Return (x, y) of the center of cell containing provided text 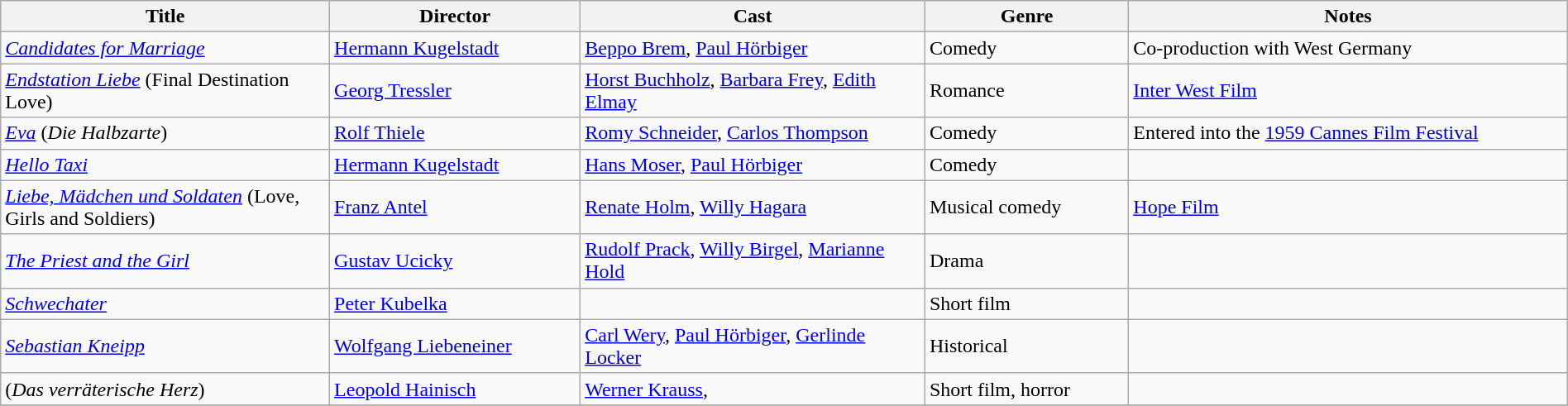
Endstation Liebe (Final Destination Love) (165, 91)
Eva (Die Halbzarte) (165, 133)
Cast (753, 17)
Co-production with West Germany (1348, 48)
Wolfgang Liebeneiner (455, 346)
Genre (1026, 17)
Candidates for Marriage (165, 48)
Director (455, 17)
Romy Schneider, Carlos Thompson (753, 133)
Musical comedy (1026, 207)
Hope Film (1348, 207)
Leopold Hainisch (455, 389)
Gustav Ucicky (455, 261)
Rudolf Prack, Willy Birgel, Marianne Hold (753, 261)
Notes (1348, 17)
Rolf Thiele (455, 133)
Romance (1026, 91)
Renate Holm, Willy Hagara (753, 207)
Carl Wery, Paul Hörbiger, Gerlinde Locker (753, 346)
Georg Tressler (455, 91)
Franz Antel (455, 207)
Horst Buchholz, Barbara Frey, Edith Elmay (753, 91)
Beppo Brem, Paul Hörbiger (753, 48)
Inter West Film (1348, 91)
Liebe, Mädchen und Soldaten (Love, Girls and Soldiers) (165, 207)
Entered into the 1959 Cannes Film Festival (1348, 133)
Schwechater (165, 303)
Short film (1026, 303)
Short film, horror (1026, 389)
Sebastian Kneipp (165, 346)
Historical (1026, 346)
Werner Krauss, (753, 389)
Hans Moser, Paul Hörbiger (753, 165)
Peter Kubelka (455, 303)
(Das verräterische Herz) (165, 389)
The Priest and the Girl (165, 261)
Drama (1026, 261)
Hello Taxi (165, 165)
Title (165, 17)
